Capture the cell that displays the provided text and extract its (x, y) central coordinate. 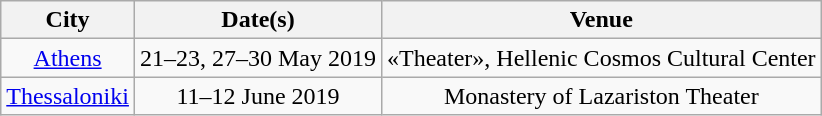
Date(s) (258, 20)
Athens (68, 58)
Venue (602, 20)
City (68, 20)
«Theater», Hellenic Cosmos Cultural Center (602, 58)
11–12 June 2019 (258, 96)
Thessaloniki (68, 96)
Monastery of Lazariston Theater (602, 96)
21–23, 27–30 May 2019 (258, 58)
